Provide the [X, Y] coordinate of the cell's center where the given text is located.  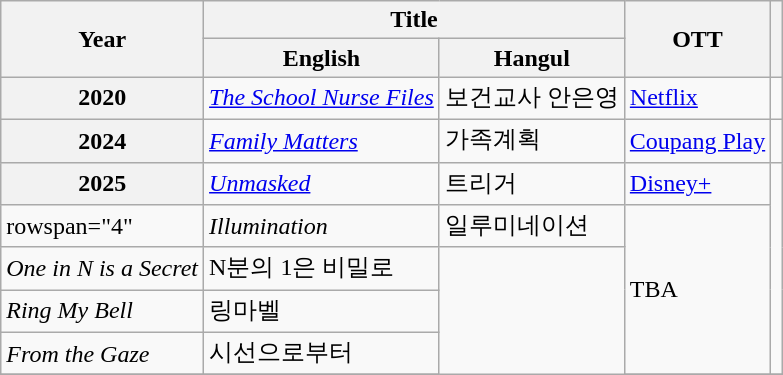
Hangul [532, 58]
Ring My Bell [102, 312]
트리거 [532, 184]
The School Nurse Files [322, 98]
링마벨 [322, 312]
Unmasked [322, 184]
N분의 1은 비밀로 [322, 268]
rowspan="4" [102, 226]
TBA [697, 290]
English [322, 58]
2025 [102, 184]
Title [414, 20]
시선으로부터 [322, 354]
2020 [102, 98]
One in N is a Secret [102, 268]
2024 [102, 140]
OTT [697, 39]
Year [102, 39]
Coupang Play [697, 140]
가족계획 [532, 140]
Disney+ [697, 184]
From the Gaze [102, 354]
일루미네이션 [532, 226]
Netflix [697, 98]
Illumination [322, 226]
Family Matters [322, 140]
보건교사 안은영 [532, 98]
